Return [X, Y] of the center of cell containing provided text 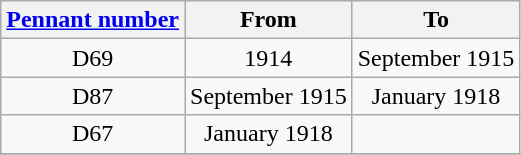
Pennant number [93, 20]
D69 [93, 58]
From [268, 20]
D87 [93, 96]
To [436, 20]
1914 [268, 58]
D67 [93, 134]
